Locate the cell with the specified text and output its [x, y] center coordinate. 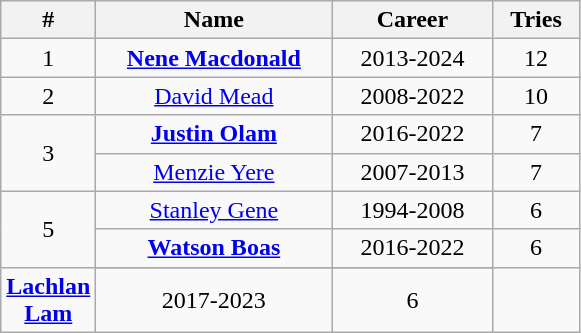
# [48, 20]
Name [214, 20]
2013-2024 [412, 58]
12 [536, 58]
Stanley Gene [214, 210]
5 [48, 229]
David Mead [214, 96]
Lachlan Lam [48, 300]
3 [48, 153]
1994-2008 [412, 210]
1 [48, 58]
2008-2022 [412, 96]
10 [536, 96]
Career [412, 20]
Watson Boas [214, 248]
Justin Olam [214, 134]
Menzie Yere [214, 172]
Tries [536, 20]
2017-2023 [214, 300]
2007-2013 [412, 172]
2 [48, 96]
Nene Macdonald [214, 58]
